Return the (x, y) coordinate for the center point of the cell that contains the specified text.  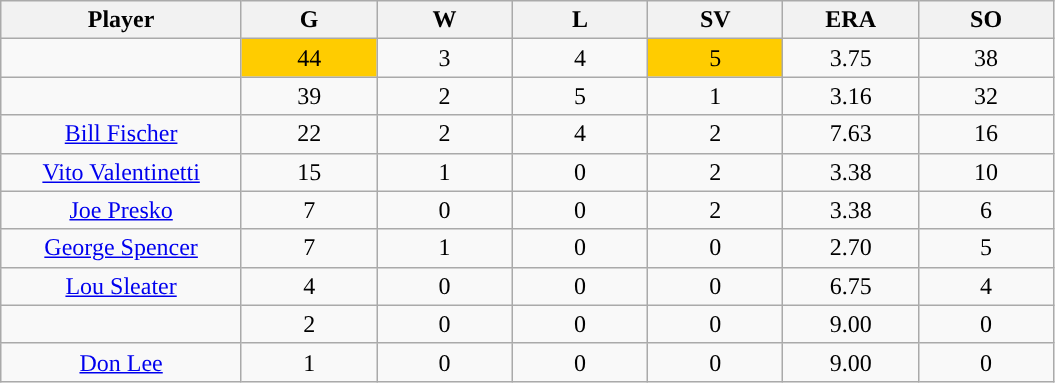
ERA (850, 20)
39 (308, 96)
G (308, 20)
3.16 (850, 96)
L (580, 20)
10 (986, 172)
16 (986, 134)
3.75 (850, 58)
6 (986, 210)
44 (308, 58)
SV (716, 20)
7.63 (850, 134)
George Spencer (122, 248)
15 (308, 172)
6.75 (850, 286)
Joe Presko (122, 210)
Bill Fischer (122, 134)
Lou Sleater (122, 286)
32 (986, 96)
Player (122, 20)
2.70 (850, 248)
Don Lee (122, 362)
38 (986, 58)
22 (308, 134)
SO (986, 20)
Vito Valentinetti (122, 172)
W (444, 20)
3 (444, 58)
